Extract the (X, Y) coordinate from the center of the cell holding the provided text.  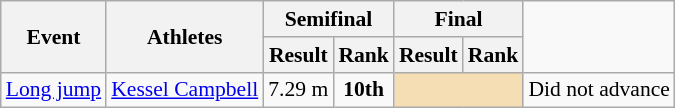
Athletes (184, 36)
Did not advance (599, 90)
7.29 m (298, 90)
Semifinal (328, 19)
Final (458, 19)
10th (364, 90)
Event (54, 36)
Long jump (54, 90)
Kessel Campbell (184, 90)
